From the cell containing the given text, extract its center point as (x, y) coordinate. 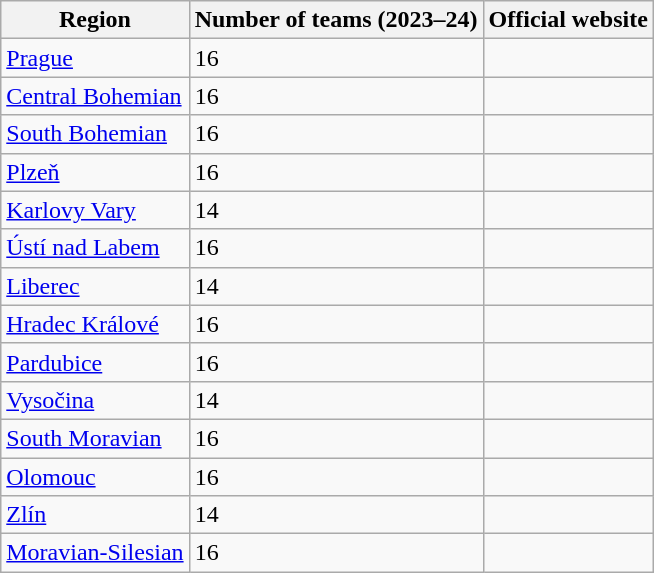
Central Bohemian (95, 96)
South Bohemian (95, 134)
Number of teams (2023–24) (336, 20)
Vysočina (95, 400)
Plzeň (95, 172)
Region (95, 20)
Official website (568, 20)
Moravian-Silesian (95, 553)
Liberec (95, 286)
Hradec Králové (95, 324)
Ústí nad Labem (95, 248)
South Moravian (95, 438)
Karlovy Vary (95, 210)
Prague (95, 58)
Pardubice (95, 362)
Zlín (95, 515)
Olomouc (95, 477)
